From the cell containing the given text, extract its center point as (x, y) coordinate. 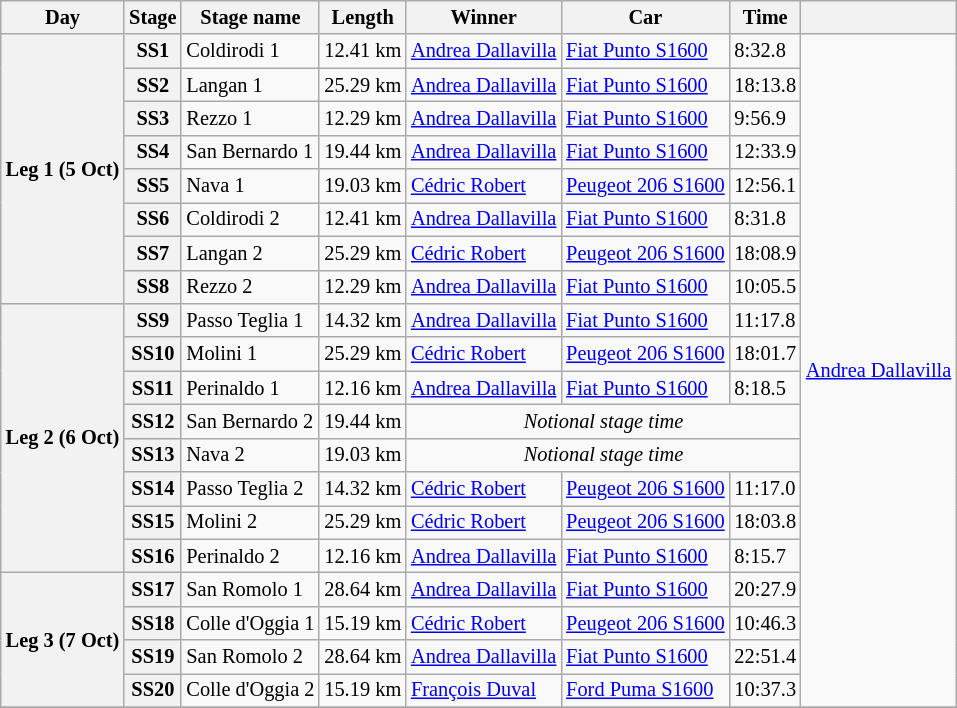
SS4 (152, 152)
Colle d'Oggia 1 (250, 623)
Leg 1 (5 Oct) (62, 168)
18:13.8 (766, 85)
Nava 1 (250, 186)
San Bernardo 1 (250, 152)
Winner (484, 17)
SS11 (152, 388)
Perinaldo 2 (250, 556)
SS5 (152, 186)
Colle d'Oggia 2 (250, 690)
Stage name (250, 17)
Passo Teglia 1 (250, 320)
8:32.8 (766, 51)
Molini 1 (250, 354)
18:08.9 (766, 253)
8:18.5 (766, 388)
SS16 (152, 556)
SS8 (152, 287)
François Duval (484, 690)
SS18 (152, 623)
SS9 (152, 320)
SS20 (152, 690)
SS15 (152, 522)
9:56.9 (766, 118)
Stage (152, 17)
Car (645, 17)
SS6 (152, 219)
12:33.9 (766, 152)
SS7 (152, 253)
10:05.5 (766, 287)
11:17.8 (766, 320)
SS12 (152, 421)
SS17 (152, 589)
22:51.4 (766, 657)
10:46.3 (766, 623)
Coldirodi 1 (250, 51)
San Romolo 1 (250, 589)
8:31.8 (766, 219)
Perinaldo 1 (250, 388)
Leg 2 (6 Oct) (62, 438)
Rezzo 2 (250, 287)
12:56.1 (766, 186)
Time (766, 17)
Passo Teglia 2 (250, 489)
20:27.9 (766, 589)
8:15.7 (766, 556)
San Romolo 2 (250, 657)
Ford Puma S1600 (645, 690)
SS10 (152, 354)
San Bernardo 2 (250, 421)
SS1 (152, 51)
Langan 2 (250, 253)
10:37.3 (766, 690)
SS14 (152, 489)
18:01.7 (766, 354)
Langan 1 (250, 85)
Coldirodi 2 (250, 219)
Nava 2 (250, 455)
SS19 (152, 657)
Length (362, 17)
Day (62, 17)
SS13 (152, 455)
18:03.8 (766, 522)
SS3 (152, 118)
Rezzo 1 (250, 118)
11:17.0 (766, 489)
Molini 2 (250, 522)
Leg 3 (7 Oct) (62, 640)
SS2 (152, 85)
